Determine the [x, y] coordinate at the center of the cell enclosing the given text.  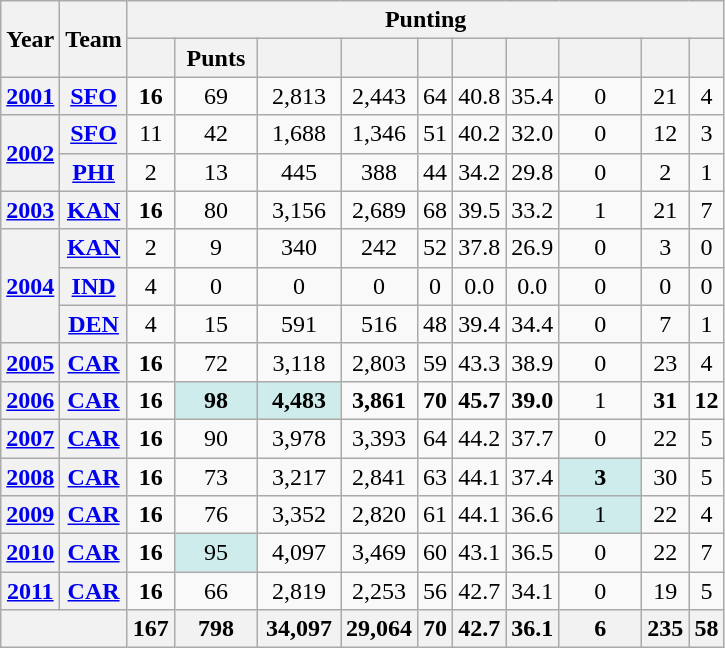
90 [216, 438]
34.2 [480, 172]
39.4 [480, 324]
9 [216, 248]
31 [666, 400]
2004 [30, 286]
2002 [30, 153]
11 [150, 134]
3,393 [380, 438]
DEN [94, 324]
61 [436, 515]
Punting [426, 20]
3,469 [380, 553]
445 [298, 172]
98 [216, 400]
3,978 [298, 438]
60 [436, 553]
59 [436, 362]
45.7 [480, 400]
2007 [30, 438]
IND [94, 286]
76 [216, 515]
340 [298, 248]
3,217 [298, 477]
44.2 [480, 438]
68 [436, 210]
80 [216, 210]
Year [30, 39]
34.4 [532, 324]
73 [216, 477]
39.0 [532, 400]
15 [216, 324]
798 [216, 629]
40.2 [480, 134]
2010 [30, 553]
36.6 [532, 515]
42 [216, 134]
4,483 [298, 400]
2,689 [380, 210]
1,346 [380, 134]
516 [380, 324]
2,820 [380, 515]
2009 [30, 515]
23 [666, 362]
2,819 [298, 591]
95 [216, 553]
37.7 [532, 438]
51 [436, 134]
48 [436, 324]
PHI [94, 172]
30 [666, 477]
591 [298, 324]
29.8 [532, 172]
44 [436, 172]
13 [216, 172]
3,118 [298, 362]
2003 [30, 210]
34.1 [532, 591]
29,064 [380, 629]
43.1 [480, 553]
72 [216, 362]
52 [436, 248]
66 [216, 591]
36.1 [532, 629]
33.2 [532, 210]
58 [706, 629]
Punts [216, 58]
242 [380, 248]
6 [600, 629]
1,688 [298, 134]
63 [436, 477]
2008 [30, 477]
2001 [30, 96]
4,097 [298, 553]
69 [216, 96]
39.5 [480, 210]
3,352 [298, 515]
34,097 [298, 629]
2,813 [298, 96]
2,803 [380, 362]
35.4 [532, 96]
36.5 [532, 553]
Team [94, 39]
167 [150, 629]
43.3 [480, 362]
2,253 [380, 591]
2006 [30, 400]
38.9 [532, 362]
2011 [30, 591]
3,156 [298, 210]
388 [380, 172]
2,841 [380, 477]
26.9 [532, 248]
37.8 [480, 248]
235 [666, 629]
2,443 [380, 96]
3,861 [380, 400]
19 [666, 591]
2005 [30, 362]
37.4 [532, 477]
56 [436, 591]
40.8 [480, 96]
32.0 [532, 134]
